Find where the given text appears and provide that cell's center as [X, Y] coordinate. 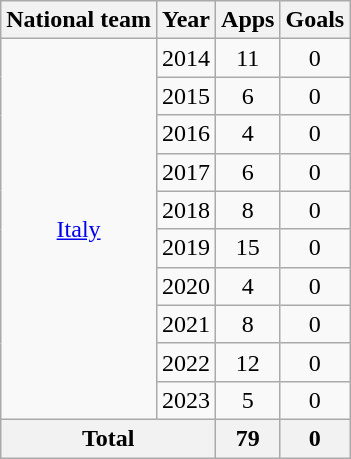
11 [248, 58]
2020 [186, 286]
Year [186, 20]
79 [248, 438]
National team [79, 20]
2017 [186, 172]
15 [248, 248]
2021 [186, 324]
2019 [186, 248]
Italy [79, 230]
2016 [186, 134]
Goals [315, 20]
Apps [248, 20]
2015 [186, 96]
2023 [186, 400]
Total [108, 438]
2014 [186, 58]
5 [248, 400]
2022 [186, 362]
2018 [186, 210]
12 [248, 362]
